Return [x, y] of the center of cell containing provided text 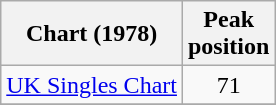
Chart (1978) [92, 34]
71 [228, 85]
Peakposition [228, 34]
UK Singles Chart [92, 85]
